Identify which cell holds the provided text, then report its (X, Y) central coordinate. 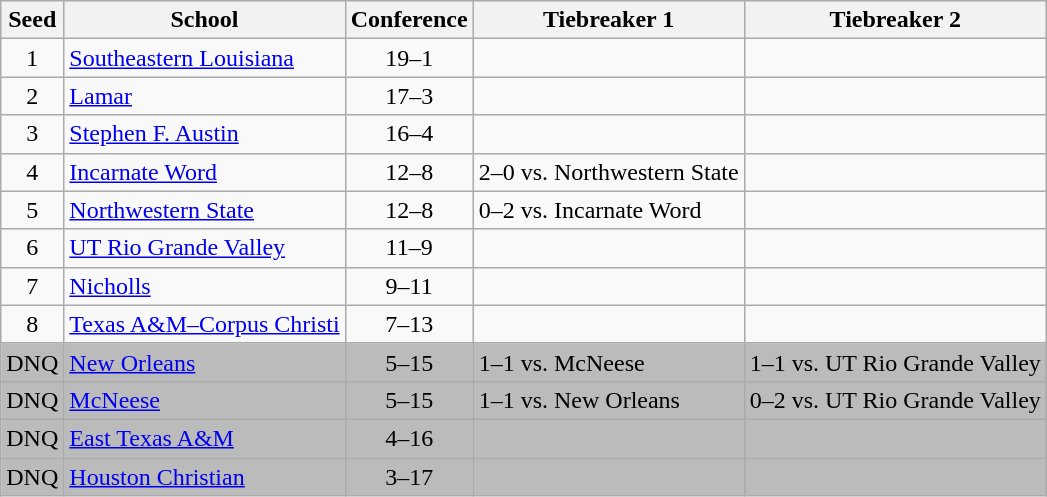
Southeastern Louisiana (204, 58)
6 (32, 248)
1–1 vs. McNeese (608, 362)
16–4 (409, 134)
Houston Christian (204, 477)
Northwestern State (204, 210)
1–1 vs. UT Rio Grande Valley (895, 362)
UT Rio Grande Valley (204, 248)
0–2 vs. Incarnate Word (608, 210)
2–0 vs. Northwestern State (608, 172)
5 (32, 210)
Texas A&M–Corpus Christi (204, 324)
8 (32, 324)
1 (32, 58)
Nicholls (204, 286)
Incarnate Word (204, 172)
Tiebreaker 2 (895, 20)
4 (32, 172)
7 (32, 286)
17–3 (409, 96)
3–17 (409, 477)
9–11 (409, 286)
4–16 (409, 438)
Tiebreaker 1 (608, 20)
19–1 (409, 58)
McNeese (204, 400)
11–9 (409, 248)
East Texas A&M (204, 438)
New Orleans (204, 362)
2 (32, 96)
3 (32, 134)
Stephen F. Austin (204, 134)
Conference (409, 20)
0–2 vs. UT Rio Grande Valley (895, 400)
1–1 vs. New Orleans (608, 400)
Seed (32, 20)
7–13 (409, 324)
School (204, 20)
Lamar (204, 96)
